Detect which cell encompasses the target text, then output its [X, Y] center coordinate. 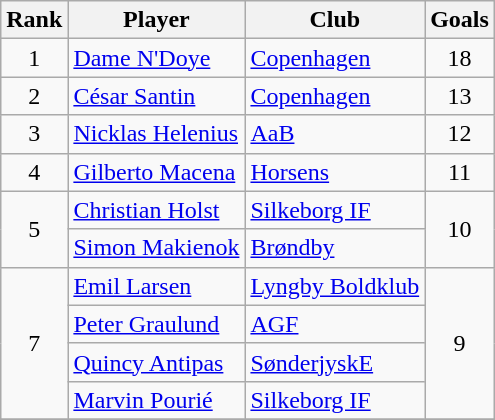
3 [34, 134]
Gilberto Macena [156, 172]
AaB [335, 134]
12 [460, 134]
7 [34, 343]
9 [460, 343]
César Santin [156, 96]
Nicklas Helenius [156, 134]
13 [460, 96]
Simon Makienok [156, 248]
18 [460, 58]
Peter Graulund [156, 324]
Brøndby [335, 248]
Club [335, 20]
Christian Holst [156, 210]
2 [34, 96]
Lyngby Boldklub [335, 286]
5 [34, 229]
Emil Larsen [156, 286]
Rank [34, 20]
SønderjyskE [335, 362]
Horsens [335, 172]
1 [34, 58]
Goals [460, 20]
AGF [335, 324]
Marvin Pourié [156, 400]
Player [156, 20]
10 [460, 229]
4 [34, 172]
11 [460, 172]
Quincy Antipas [156, 362]
Dame N'Doye [156, 58]
